Output the [x, y] coordinate of the center of the cell containing the given text.  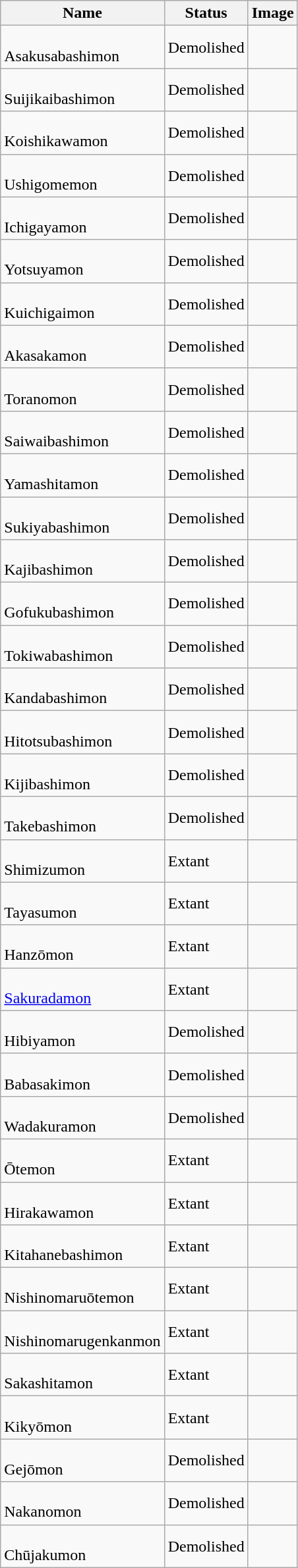
Nishinomarugenkanmon [82, 1332]
Sukiyabashimon [82, 517]
Kikyōmon [82, 1418]
Kijibashimon [82, 775]
Suijikaibashimon [82, 90]
Akasakamon [82, 346]
Kandabashimon [82, 690]
Asakusabashimon [82, 47]
Image [273, 13]
Gofukubashimon [82, 604]
Toranomon [82, 390]
Hitotsubashimon [82, 732]
Tayasumon [82, 903]
Name [82, 13]
Kajibashimon [82, 561]
Hanzōmon [82, 947]
Yotsuyamon [82, 261]
Koishikawamon [82, 133]
Tokiwabashimon [82, 646]
Takebashimon [82, 818]
Nishinomaruōtemon [82, 1289]
Saiwaibashimon [82, 432]
Wadakuramon [82, 1118]
Nakanomon [82, 1503]
Hirakawamon [82, 1203]
Gejōmon [82, 1460]
Chūjakumon [82, 1546]
Hibiyamon [82, 1032]
Babasakimon [82, 1074]
Kuichigaimon [82, 304]
Yamashitamon [82, 475]
Ushigomemon [82, 175]
Shimizumon [82, 861]
Sakashitamon [82, 1374]
Ichigayamon [82, 219]
Sakuradamon [82, 989]
Status [206, 13]
Ōtemon [82, 1160]
Kitahanebashimon [82, 1247]
